Pinpoint the cell where the given text exists, returning its (x, y) midpoint coordinate. 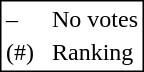
No votes (94, 19)
– (20, 19)
Ranking (94, 53)
(#) (20, 53)
